Search for the cell housing the specified text and yield its (X, Y) center coordinate. 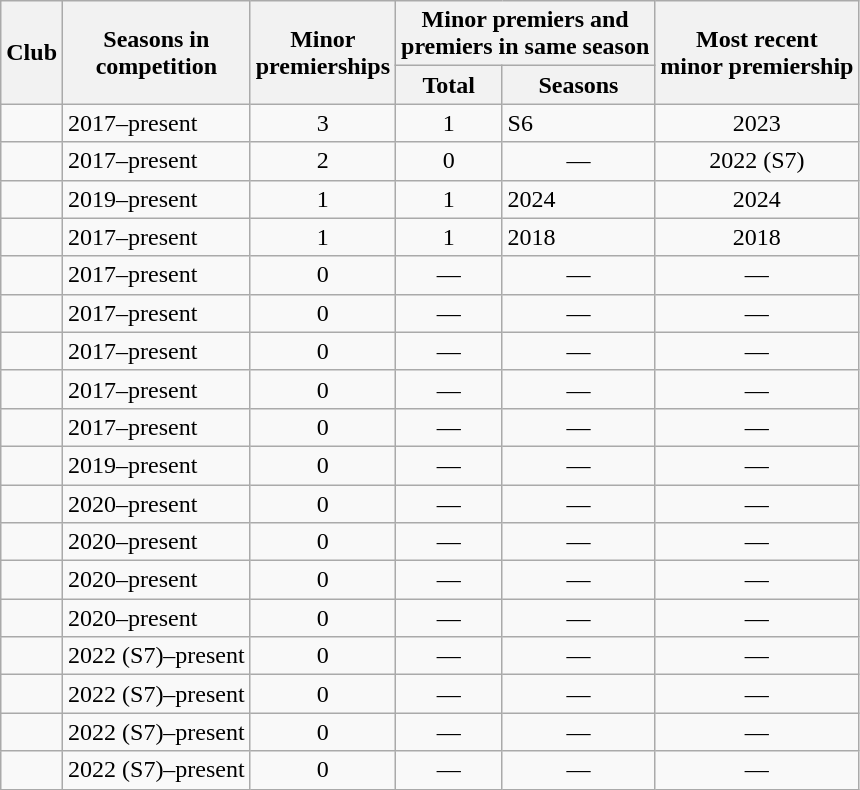
2 (322, 161)
Club (32, 52)
S6 (578, 123)
Minor premiers andpremiers in same season (526, 34)
3 (322, 123)
Total (450, 85)
Most recentminor premiership (757, 52)
Seasons (578, 85)
2023 (757, 123)
Seasons incompetition (157, 52)
2022 (S7) (757, 161)
Minorpremierships (322, 52)
